Pinpoint the cell where the given text exists, returning its [X, Y] midpoint coordinate. 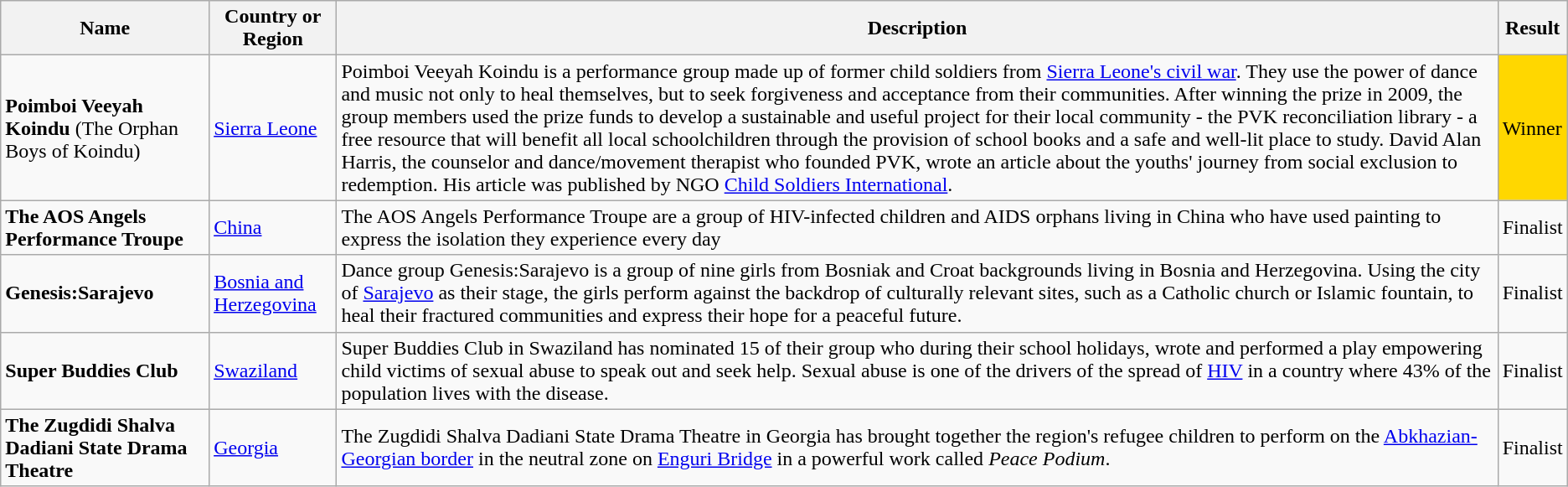
Result [1533, 28]
Winner [1533, 127]
China [273, 228]
Name [106, 28]
Georgia [273, 448]
Genesis:Sarajevo [106, 293]
Description [917, 28]
Poimboi Veeyah Koindu (The Orphan Boys of Koindu) [106, 127]
Bosnia and Herzegovina [273, 293]
Sierra Leone [273, 127]
Swaziland [273, 370]
The Zugdidi Shalva Dadiani State Drama Theatre [106, 448]
The AOS Angels Performance Troupe [106, 228]
Country or Region [273, 28]
Super Buddies Club [106, 370]
